Search for the cell housing the specified text and yield its (x, y) center coordinate. 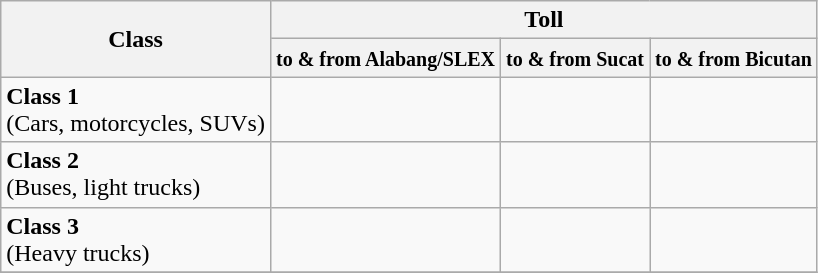
Class (136, 39)
to & from Bicutan (734, 58)
to & from Sucat (576, 58)
Toll (544, 20)
Class 1(Cars, motorcycles, SUVs) (136, 110)
Class 2(Buses, light trucks) (136, 174)
Class 3(Heavy trucks) (136, 240)
to & from Alabang/SLEX (385, 58)
